Find where the given text appears and provide that cell's center as [X, Y] coordinate. 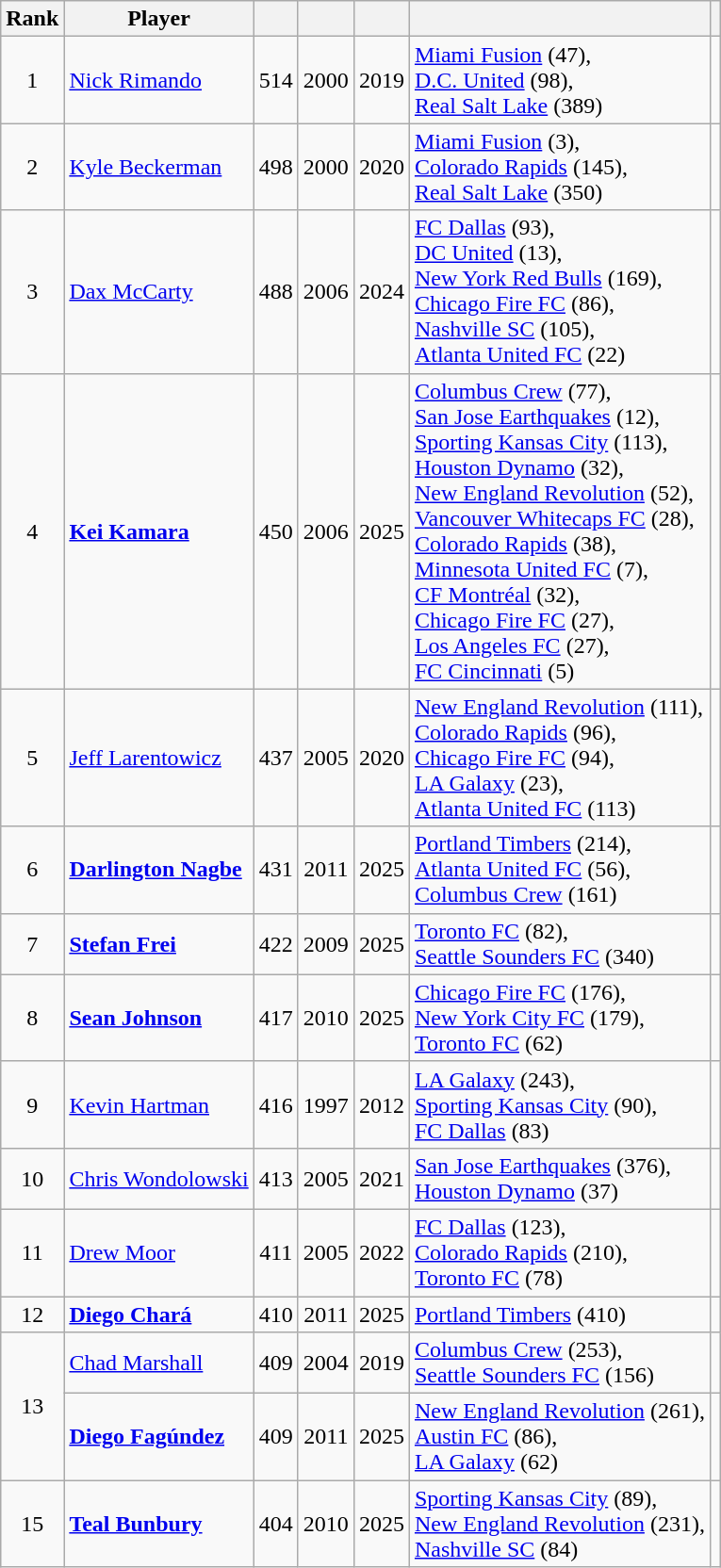
San Jose Earthquakes (376), Houston Dynamo (37) [560, 1178]
New England Revolution (261), Austin FC (86), LA Galaxy (62) [560, 1437]
498 [275, 167]
410 [275, 1315]
New England Revolution (111), Colorado Rapids (96), Chicago Fire FC (94), LA Galaxy (23), Atlanta United FC (113) [560, 758]
1997 [326, 1104]
Player [158, 19]
Chicago Fire FC (176), New York City FC (179), Toronto FC (62) [560, 1018]
Rank [32, 19]
488 [275, 292]
Drew Moor [158, 1252]
Diego Chará [158, 1315]
514 [275, 80]
Portland Timbers (410) [560, 1315]
Kevin Hartman [158, 1104]
15 [32, 1524]
12 [32, 1315]
Jeff Larentowicz [158, 758]
8 [32, 1018]
2024 [381, 292]
Columbus Crew (253), Seattle Sounders FC (156) [560, 1363]
Portland Timbers (214), Atlanta United FC (56), Columbus Crew (161) [560, 870]
FC Dallas (123), Colorado Rapids (210), Toronto FC (78) [560, 1252]
Kei Kamara [158, 531]
Teal Bunbury [158, 1524]
Nick Rimando [158, 80]
Dax McCarty [158, 292]
Miami Fusion (3), Colorado Rapids (145), Real Salt Lake (350) [560, 167]
2012 [381, 1104]
Miami Fusion (47), D.C. United (98), Real Salt Lake (389) [560, 80]
LA Galaxy (243), Sporting Kansas City (90), FC Dallas (83) [560, 1104]
417 [275, 1018]
2022 [381, 1252]
Stefan Frei [158, 944]
422 [275, 944]
Chris Wondolowski [158, 1178]
2009 [326, 944]
2 [32, 167]
411 [275, 1252]
5 [32, 758]
416 [275, 1104]
Chad Marshall [158, 1363]
4 [32, 531]
437 [275, 758]
Diego Fagúndez [158, 1437]
11 [32, 1252]
413 [275, 1178]
1 [32, 80]
Sporting Kansas City (89), New England Revolution (231), Nashville SC (84) [560, 1524]
3 [32, 292]
9 [32, 1104]
2004 [326, 1363]
Sean Johnson [158, 1018]
404 [275, 1524]
10 [32, 1178]
7 [32, 944]
431 [275, 870]
13 [32, 1406]
FC Dallas (93), DC United (13), New York Red Bulls (169), Chicago Fire FC (86), Nashville SC (105), Atlanta United FC (22) [560, 292]
Toronto FC (82), Seattle Sounders FC (340) [560, 944]
450 [275, 531]
Darlington Nagbe [158, 870]
6 [32, 870]
Kyle Beckerman [158, 167]
2021 [381, 1178]
